Return the [X, Y] coordinate for the center point of the cell that contains the specified text.  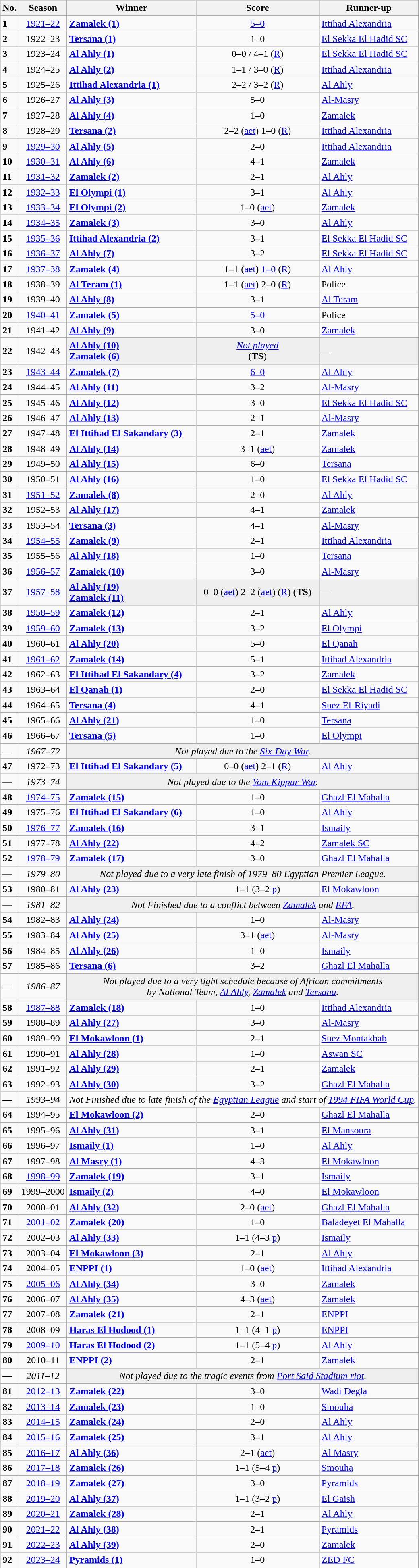
Wadi Degla [369, 1391]
Al Ahly (10)Zamalek (6) [131, 351]
1993–94 [43, 1099]
El Mokawloon (3) [131, 1253]
Al Ahly (16) [131, 479]
Al Ahly (18) [131, 556]
64 [10, 1115]
65 [10, 1130]
Zamalek (4) [131, 269]
2009–10 [43, 1345]
5–1 [257, 659]
1948–49 [43, 449]
1985–86 [43, 966]
Al Ahly (30) [131, 1084]
Not Finished due to a conflict between Zamalek and EFA. [243, 904]
Al Ahly (5) [131, 146]
51 [10, 843]
Zamalek (24) [131, 1422]
5 [10, 85]
2020–21 [43, 1514]
70 [10, 1207]
Haras El Hodood (2) [131, 1345]
ENPPI (2) [131, 1360]
1990–91 [43, 1054]
Not played(TS) [257, 351]
Baladeyet El Mahalla [369, 1222]
2014–15 [43, 1422]
63 [10, 1084]
Al Ahly (12) [131, 402]
1974–75 [43, 797]
73 [10, 1253]
2023–24 [43, 1560]
1952–53 [43, 510]
1946–47 [43, 418]
75 [10, 1284]
0–0 (aet) 2–1 (R) [257, 766]
26 [10, 418]
ZED FC [369, 1560]
44 [10, 705]
Zamalek (20) [131, 1222]
Aswan SC [369, 1054]
2012–13 [43, 1391]
Zamalek (2) [131, 177]
76 [10, 1299]
72 [10, 1238]
El Mokawloon (2) [131, 1115]
1939–40 [43, 300]
12 [10, 192]
Tersana (2) [131, 131]
31 [10, 495]
1978–79 [43, 858]
Al Ahly (27) [131, 1023]
Al Ahly (22) [131, 843]
Al Ahly (31) [131, 1130]
49 [10, 812]
1930–31 [43, 161]
1994–95 [43, 1115]
Zamalek (17) [131, 858]
Haras El Hodood (1) [131, 1330]
Zamalek (15) [131, 797]
Not played due to a very late finish of 1979–80 Egyptian Premier League. [243, 874]
1998–99 [43, 1176]
1944–45 [43, 387]
Zamalek (26) [131, 1468]
Al Ahly (3) [131, 100]
35 [10, 556]
84 [10, 1437]
Runner-up [369, 8]
4–3 [257, 1161]
1922–23 [43, 39]
1924–25 [43, 69]
1957–58 [43, 592]
86 [10, 1468]
52 [10, 858]
1–1 (4–1 p) [257, 1330]
61 [10, 1054]
2000–01 [43, 1207]
2008–09 [43, 1330]
Zamalek (28) [131, 1514]
0–0 / 4–1 (R) [257, 54]
1991–92 [43, 1069]
1–1 (4–3 p) [257, 1238]
Ittihad Alexandria (2) [131, 238]
4 [10, 69]
1966–67 [43, 736]
Al Ahly (15) [131, 464]
1979–80 [43, 874]
1950–51 [43, 479]
Zamalek (13) [131, 628]
1988–89 [43, 1023]
Tersana (3) [131, 525]
14 [10, 223]
1942–43 [43, 351]
2015–16 [43, 1437]
Ismaily (1) [131, 1145]
1967–72 [43, 751]
Zamalek (16) [131, 828]
42 [10, 674]
16 [10, 254]
1986–87 [43, 987]
Ittihad Alexandria (1) [131, 85]
55 [10, 935]
Al Ahly (26) [131, 950]
Al Ahly (19)Zamalek (11) [131, 592]
Zamalek (9) [131, 541]
1963–64 [43, 689]
1981–82 [43, 904]
2007–08 [43, 1314]
37 [10, 592]
1935–36 [43, 238]
1982–83 [43, 920]
48 [10, 797]
89 [10, 1514]
66 [10, 1145]
1984–85 [43, 950]
1955–56 [43, 556]
2–2 (aet) 1–0 (R) [257, 131]
Zamalek (21) [131, 1314]
Zamalek (18) [131, 1008]
El Olympi (1) [131, 192]
El Gaish [369, 1499]
Not played due to the Yom Kippur War. [243, 782]
1947–48 [43, 433]
Score [257, 8]
2016–17 [43, 1453]
2002–03 [43, 1238]
0–0 (aet) 2–2 (aet) (R) (TS) [257, 592]
2006–07 [43, 1299]
2019–20 [43, 1499]
1977–78 [43, 843]
4–2 [257, 843]
1929–30 [43, 146]
77 [10, 1314]
1949–50 [43, 464]
57 [10, 966]
El Olympi (2) [131, 208]
1933–34 [43, 208]
El Qanah [369, 643]
El Mokawloon (1) [131, 1038]
19 [10, 300]
El Ittihad El Sakandary (4) [131, 674]
Suez El-Riyadi [369, 705]
32 [10, 510]
1936–37 [43, 254]
1992–93 [43, 1084]
21 [10, 330]
1951–52 [43, 495]
1972–73 [43, 766]
Zamalek (23) [131, 1406]
1926–27 [43, 100]
8 [10, 131]
ENPPI (1) [131, 1268]
53 [10, 889]
43 [10, 689]
Al Ahly (29) [131, 1069]
El Ittihad El Sakandary (6) [131, 812]
1999–2000 [43, 1191]
Al Ahly (14) [131, 449]
2017–18 [43, 1468]
90 [10, 1529]
1983–84 [43, 935]
Al Ahly (36) [131, 1453]
1975–76 [43, 812]
54 [10, 920]
15 [10, 238]
El Ittihad El Sakandary (5) [131, 766]
85 [10, 1453]
Zamalek (1) [131, 23]
1989–90 [43, 1038]
Al Ahly (39) [131, 1545]
Al Teram (1) [131, 284]
Al Ahly (9) [131, 330]
2003–04 [43, 1253]
1945–46 [43, 402]
40 [10, 643]
2022–23 [43, 1545]
1956–57 [43, 571]
Al Ahly (11) [131, 387]
1980–81 [43, 889]
45 [10, 720]
Al Ahly (4) [131, 115]
Al Ahly (23) [131, 889]
1965–66 [43, 720]
Al Ahly (21) [131, 720]
1954–55 [43, 541]
13 [10, 208]
24 [10, 387]
41 [10, 659]
Al Ahly (2) [131, 69]
Al Ahly (1) [131, 54]
11 [10, 177]
3 [10, 54]
25 [10, 402]
1937–38 [43, 269]
78 [10, 1330]
Al Ahly (7) [131, 254]
1938–39 [43, 284]
71 [10, 1222]
1958–59 [43, 613]
38 [10, 613]
Al Ahly (28) [131, 1054]
Zamalek (22) [131, 1391]
2018–19 [43, 1483]
80 [10, 1360]
Zamalek (19) [131, 1176]
1–1 / 3–0 (R) [257, 69]
Not played due to the Six-Day War. [243, 751]
Not played due to the tragic events from Port Said Stadium riot. [243, 1376]
36 [10, 571]
47 [10, 766]
59 [10, 1023]
79 [10, 1345]
Zamalek (8) [131, 495]
Al Ahly (38) [131, 1529]
Al Ahly (35) [131, 1299]
1962–63 [43, 674]
9 [10, 146]
1996–97 [43, 1145]
88 [10, 1499]
1931–32 [43, 177]
1961–62 [43, 659]
46 [10, 736]
39 [10, 628]
No. [10, 8]
Al Ahly (6) [131, 161]
1959–60 [43, 628]
Zamalek (25) [131, 1437]
1927–28 [43, 115]
1–1 (aet) 2–0 (R) [257, 284]
Al Ahly (37) [131, 1499]
1934–35 [43, 223]
30 [10, 479]
1953–54 [43, 525]
1987–88 [43, 1008]
2–2 / 3–2 (R) [257, 85]
81 [10, 1391]
2011–12 [43, 1376]
Pyramids (1) [131, 1560]
Zamalek (3) [131, 223]
2005–06 [43, 1284]
1976–77 [43, 828]
62 [10, 1069]
2004–05 [43, 1268]
1925–26 [43, 85]
Al Ahly (24) [131, 920]
2 [10, 39]
7 [10, 115]
Zamalek (10) [131, 571]
2–0 (aet) [257, 1207]
67 [10, 1161]
1921–22 [43, 23]
56 [10, 950]
Zamalek (5) [131, 315]
Zamalek SC [369, 843]
Tersana (1) [131, 39]
1941–42 [43, 330]
82 [10, 1406]
Al Teram [369, 300]
27 [10, 433]
1 [10, 23]
2010–11 [43, 1360]
Al Masry (1) [131, 1161]
4–0 [257, 1191]
Al Ahly (8) [131, 300]
Al Ahly (33) [131, 1238]
2013–14 [43, 1406]
Al Ahly (13) [131, 418]
2–1 (aet) [257, 1453]
87 [10, 1483]
58 [10, 1008]
69 [10, 1191]
33 [10, 525]
60 [10, 1038]
74 [10, 1268]
Zamalek (12) [131, 613]
1943–44 [43, 372]
50 [10, 828]
Tersana (6) [131, 966]
6 [10, 100]
Season [43, 8]
Not Finished due to late finish of the Egyptian League and start of 1994 FIFA World Cup. [243, 1099]
28 [10, 449]
91 [10, 1545]
El Mansoura [369, 1130]
1973–74 [43, 782]
1928–29 [43, 131]
1997–98 [43, 1161]
Al Ahly (17) [131, 510]
El Qanah (1) [131, 689]
Zamalek (7) [131, 372]
10 [10, 161]
Zamalek (14) [131, 659]
Ismaily (2) [131, 1191]
Al Ahly (34) [131, 1284]
92 [10, 1560]
20 [10, 315]
Winner [131, 8]
22 [10, 351]
Suez Montakhab [369, 1038]
Tersana (4) [131, 705]
El Ittihad El Sakandary (3) [131, 433]
34 [10, 541]
68 [10, 1176]
1923–24 [43, 54]
83 [10, 1422]
Not played due to a very tight schedule because of African commitmentsby National Team, Al Ahly, Zamalek and Tersana. [243, 987]
2001–02 [43, 1222]
Al Ahly (25) [131, 935]
Al Masry [369, 1453]
1932–33 [43, 192]
23 [10, 372]
1–1 (aet) 1–0 (R) [257, 269]
1940–41 [43, 315]
Zamalek (27) [131, 1483]
Tersana (5) [131, 736]
Al Ahly (32) [131, 1207]
1964–65 [43, 705]
4–3 (aet) [257, 1299]
17 [10, 269]
18 [10, 284]
Al Ahly (20) [131, 643]
29 [10, 464]
1995–96 [43, 1130]
2021–22 [43, 1529]
1960–61 [43, 643]
